Determine the (X, Y) coordinate at the center of the cell enclosing the given text.  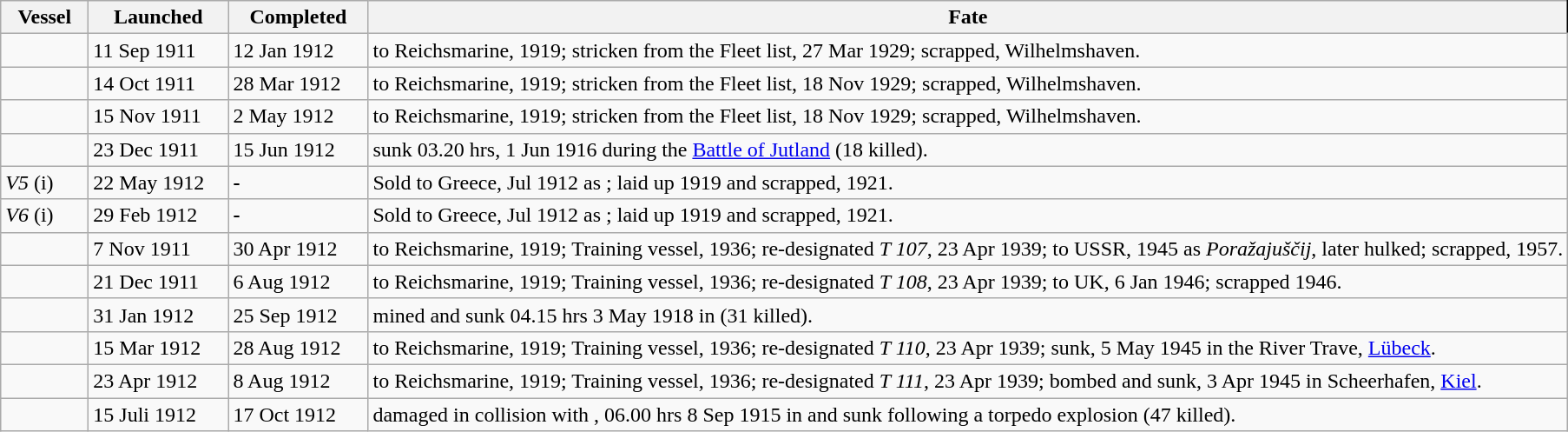
Vessel (45, 17)
12 Jan 1912 (299, 50)
Completed (299, 17)
29 Feb 1912 (158, 216)
to Reichsmarine, 1919; Training vessel, 1936; re-designated T 111, 23 Apr 1939; bombed and sunk, 3 Apr 1945 in Scheerhafen, Kiel. (968, 381)
sunk 03.20 hrs, 1 Jun 1916 during the Battle of Jutland (18 killed). (968, 150)
6 Aug 1912 (299, 282)
21 Dec 1911 (158, 282)
to Reichsmarine, 1919; stricken from the Fleet list, 27 Mar 1929; scrapped, Wilhelmshaven. (968, 50)
31 Jan 1912 (158, 315)
15 Mar 1912 (158, 348)
15 Juli 1912 (158, 415)
Launched (158, 17)
28 Mar 1912 (299, 83)
28 Aug 1912 (299, 348)
15 Jun 1912 (299, 150)
15 Nov 1911 (158, 116)
25 Sep 1912 (299, 315)
30 Apr 1912 (299, 249)
damaged in collision with , 06.00 hrs 8 Sep 1915 in and sunk following a torpedo explosion (47 killed). (968, 415)
to Reichsmarine, 1919; Training vessel, 1936; re-designated T 107, 23 Apr 1939; to USSR, 1945 as Poražajuščij, later hulked; scrapped, 1957. (968, 249)
14 Oct 1911 (158, 83)
23 Apr 1912 (158, 381)
to Reichsmarine, 1919; Training vessel, 1936; re-designated T 108, 23 Apr 1939; to UK, 6 Jan 1946; scrapped 1946. (968, 282)
22 May 1912 (158, 183)
V6 (i) (45, 216)
11 Sep 1911 (158, 50)
V5 (i) (45, 183)
7 Nov 1911 (158, 249)
Fate (968, 17)
8 Aug 1912 (299, 381)
mined and sunk 04.15 hrs 3 May 1918 in (31 killed). (968, 315)
23 Dec 1911 (158, 150)
to Reichsmarine, 1919; Training vessel, 1936; re-designated T 110, 23 Apr 1939; sunk, 5 May 1945 in the River Trave, Lübeck. (968, 348)
2 May 1912 (299, 116)
17 Oct 1912 (299, 415)
